Identify which cell holds the provided text, then report its [X, Y] central coordinate. 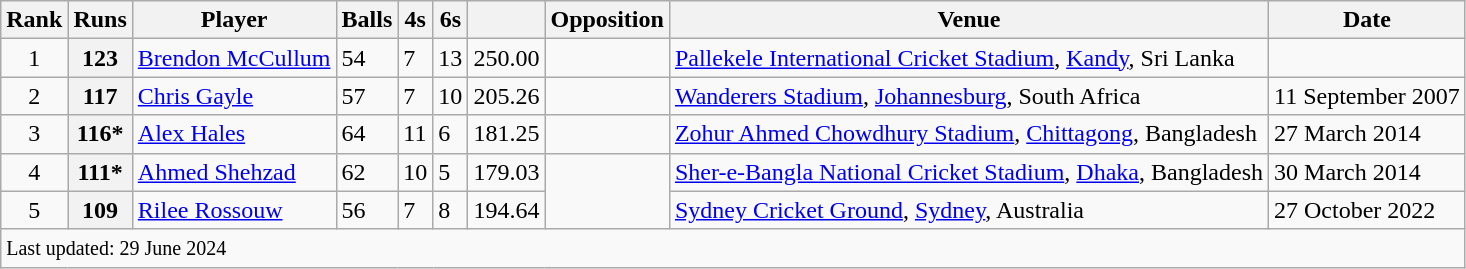
Date [1368, 20]
205.26 [506, 96]
194.64 [506, 210]
Chris Gayle [234, 96]
Balls [367, 20]
Alex Hales [234, 134]
1 [34, 58]
Brendon McCullum [234, 58]
4s [416, 20]
123 [100, 58]
Pallekele International Cricket Stadium, Kandy, Sri Lanka [968, 58]
11 [416, 134]
62 [367, 172]
2 [34, 96]
109 [100, 210]
Ahmed Shehzad [234, 172]
250.00 [506, 58]
Player [234, 20]
Wanderers Stadium, Johannesburg, South Africa [968, 96]
Rank [34, 20]
11 September 2007 [1368, 96]
64 [367, 134]
54 [367, 58]
Sher-e-Bangla National Cricket Stadium, Dhaka, Bangladesh [968, 172]
Sydney Cricket Ground, Sydney, Australia [968, 210]
8 [450, 210]
111* [100, 172]
27 October 2022 [1368, 210]
56 [367, 210]
13 [450, 58]
Venue [968, 20]
179.03 [506, 172]
116* [100, 134]
27 March 2014 [1368, 134]
Rilee Rossouw [234, 210]
181.25 [506, 134]
30 March 2014 [1368, 172]
6 [450, 134]
Last updated: 29 June 2024 [734, 248]
Opposition [607, 20]
6s [450, 20]
Runs [100, 20]
117 [100, 96]
57 [367, 96]
Zohur Ahmed Chowdhury Stadium, Chittagong, Bangladesh [968, 134]
4 [34, 172]
3 [34, 134]
